Detect which cell encompasses the target text, then output its [X, Y] center coordinate. 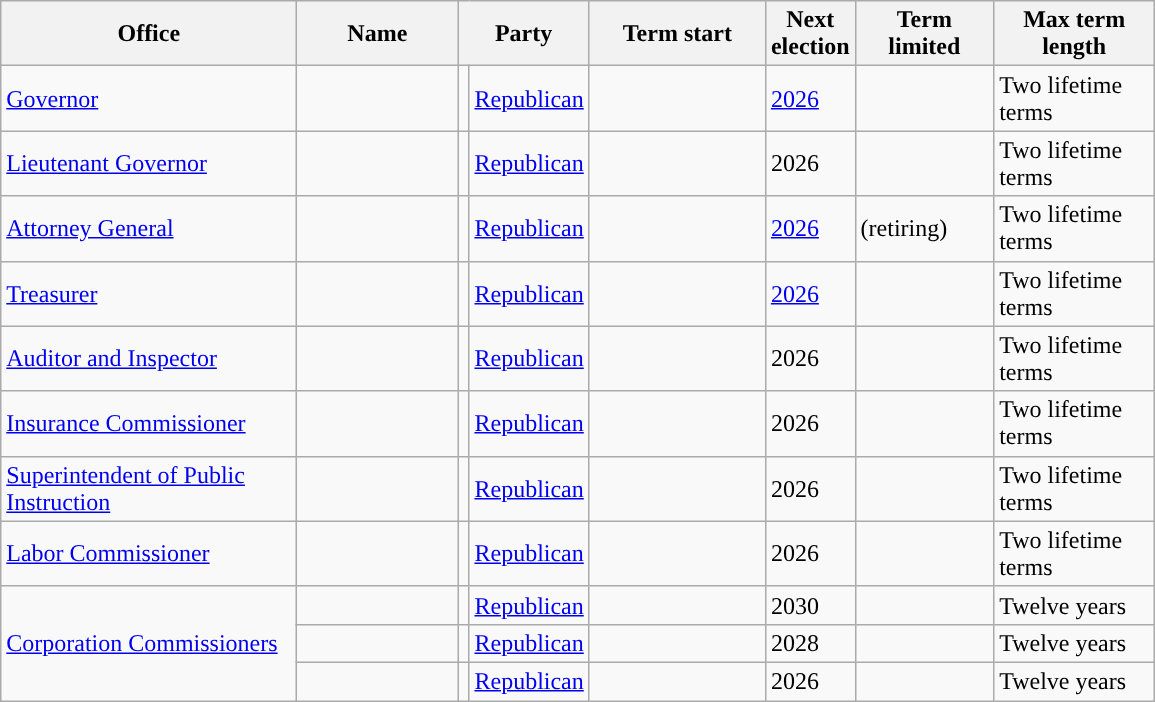
(retiring) [924, 228]
Auditor and Inspector [149, 358]
Attorney General [149, 228]
Office [149, 34]
Insurance Commissioner [149, 424]
2028 [810, 643]
Treasurer [149, 294]
Name [378, 34]
Term start [677, 34]
Next election [810, 34]
Corporation Commissioners [149, 643]
Party [524, 34]
Term limited [924, 34]
Labor Commissioner [149, 554]
Governor [149, 98]
Superintendent of Public Instruction [149, 488]
Max term length [1074, 34]
Lieutenant Governor [149, 164]
2030 [810, 605]
